Capture the cell that displays the provided text and extract its [X, Y] central coordinate. 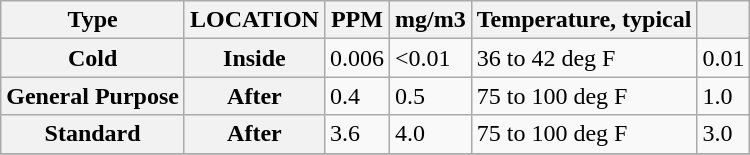
0.01 [724, 58]
0.006 [356, 58]
3.0 [724, 134]
Type [93, 20]
36 to 42 deg F [584, 58]
mg/m3 [430, 20]
Temperature, typical [584, 20]
Inside [254, 58]
<0.01 [430, 58]
3.6 [356, 134]
4.0 [430, 134]
0.4 [356, 96]
0.5 [430, 96]
PPM [356, 20]
LOCATION [254, 20]
Cold [93, 58]
Standard [93, 134]
General Purpose [93, 96]
1.0 [724, 96]
